Output the (X, Y) coordinate of the center of the cell containing the given text.  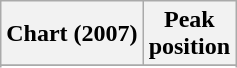
Chart (2007) (72, 34)
Peakposition (189, 34)
